Output the [x, y] coordinate of the center of the cell containing the given text.  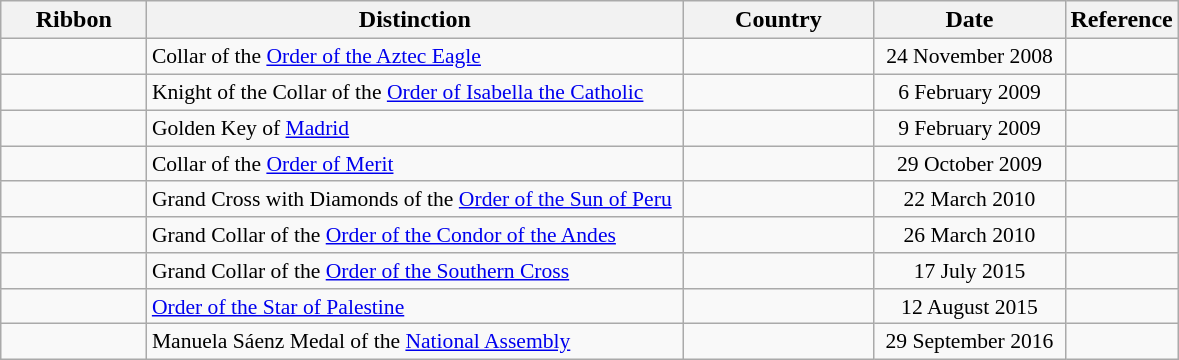
Knight of the Collar of the Order of Isabella the Catholic [415, 92]
Grand Collar of the Order of the Southern Cross [415, 271]
22 March 2010 [970, 199]
12 August 2015 [970, 306]
29 October 2009 [970, 164]
9 February 2009 [970, 128]
Ribbon [74, 20]
Grand Collar of the Order of the Condor of the Andes [415, 235]
24 November 2008 [970, 57]
Country [778, 20]
26 March 2010 [970, 235]
Grand Cross with Diamonds of the Order of the Sun of Peru [415, 199]
Reference [1122, 20]
Order of the Star of Palestine [415, 306]
17 July 2015 [970, 271]
Distinction [415, 20]
6 February 2009 [970, 92]
Collar of the Order of Merit [415, 164]
29 September 2016 [970, 342]
Manuela Sáenz Medal of the National Assembly [415, 342]
Collar of the Order of the Aztec Eagle [415, 57]
Golden Key of Madrid [415, 128]
Date [970, 20]
